Identify which cell holds the provided text, then report its [X, Y] central coordinate. 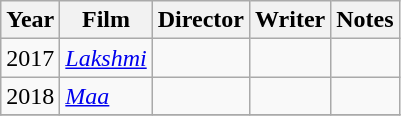
Lakshmi [106, 58]
2018 [30, 96]
Year [30, 20]
Notes [365, 20]
Film [106, 20]
Maa [106, 96]
Director [200, 20]
Writer [290, 20]
2017 [30, 58]
